Find where the given text appears and provide that cell's center as [x, y] coordinate. 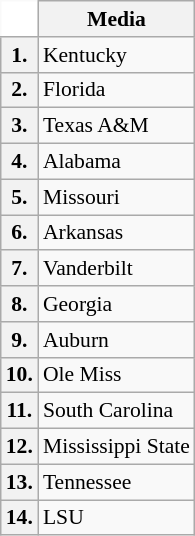
8. [20, 304]
6. [20, 233]
LSU [116, 518]
7. [20, 269]
13. [20, 482]
South Carolina [116, 411]
Georgia [116, 304]
5. [20, 197]
Alabama [116, 162]
Missouri [116, 197]
Auburn [116, 340]
2. [20, 90]
Media [116, 19]
10. [20, 375]
11. [20, 411]
4. [20, 162]
Tennessee [116, 482]
Texas A&M [116, 126]
Vanderbilt [116, 269]
Florida [116, 90]
3. [20, 126]
9. [20, 340]
14. [20, 518]
Arkansas [116, 233]
Mississippi State [116, 447]
Kentucky [116, 55]
Ole Miss [116, 375]
12. [20, 447]
1. [20, 55]
